For the text-containing cell, return its midpoint in [x, y] coordinate format. 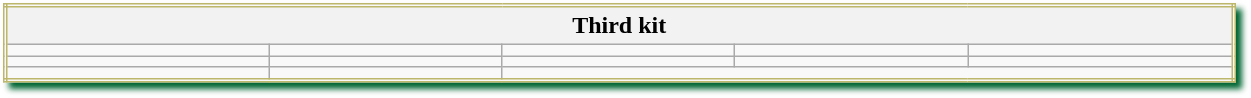
Third kit [619, 25]
